For the text-containing cell, return its midpoint in (X, Y) coordinate format. 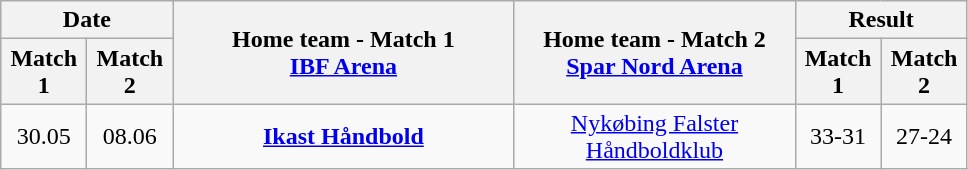
Ikast Håndbold (344, 136)
Date (87, 20)
Home team - Match 2Spar Nord Arena (654, 52)
30.05 (44, 136)
Nykøbing Falster Håndboldklub (654, 136)
Home team - Match 1IBF Arena (344, 52)
33-31 (838, 136)
08.06 (130, 136)
Result (881, 20)
27-24 (924, 136)
